Scan for the cell matching the given text and deliver its [x, y] coordinate at center. 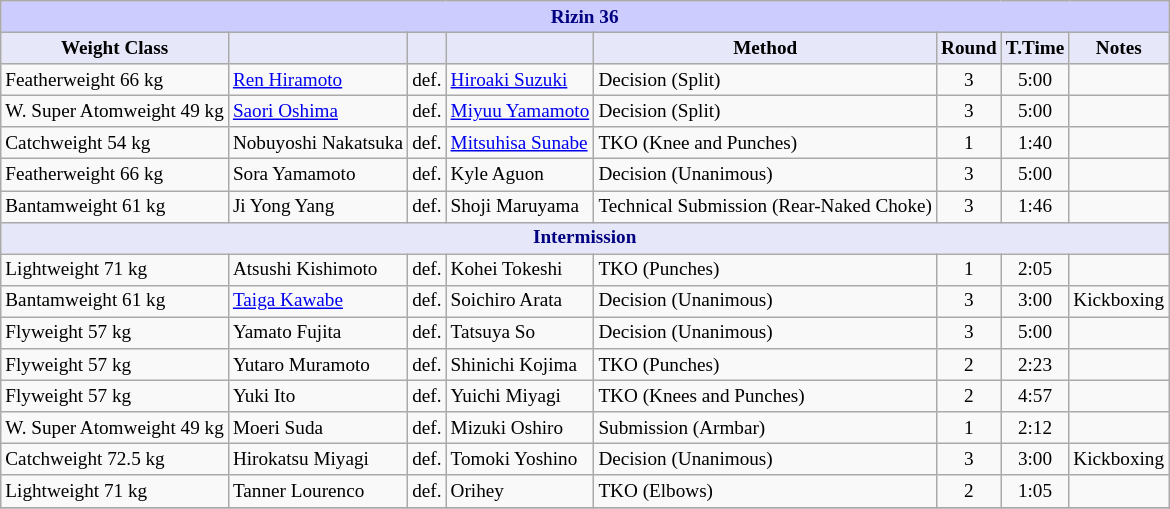
Yuichi Miyagi [520, 396]
Tanner Lourenco [318, 491]
Rizin 36 [585, 17]
Weight Class [115, 48]
TKO (Elbows) [766, 491]
Miyuu Yamamoto [520, 111]
2:12 [1035, 428]
Kohei Tokeshi [520, 270]
Saori Oshima [318, 111]
Catchweight 54 kg [115, 143]
Mizuki Oshiro [520, 428]
Technical Submission (Rear-Naked Choke) [766, 206]
Soichiro Arata [520, 301]
TKO (Knees and Punches) [766, 396]
1:46 [1035, 206]
Yamato Fujita [318, 333]
4:57 [1035, 396]
Kyle Aguon [520, 175]
Orihey [520, 491]
Moeri Suda [318, 428]
2:05 [1035, 270]
Submission (Armbar) [766, 428]
Tatsuya So [520, 333]
Hirokatsu Miyagi [318, 460]
Nobuyoshi Nakatsuka [318, 143]
Notes [1119, 48]
Sora Yamamoto [318, 175]
1:05 [1035, 491]
Shoji Maruyama [520, 206]
Method [766, 48]
TKO (Knee and Punches) [766, 143]
Atsushi Kishimoto [318, 270]
Shinichi Kojima [520, 365]
Yutaro Muramoto [318, 365]
Hiroaki Suzuki [520, 80]
Taiga Kawabe [318, 301]
Ji Yong Yang [318, 206]
T.Time [1035, 48]
1:40 [1035, 143]
Catchweight 72.5 kg [115, 460]
Yuki Ito [318, 396]
Ren Hiramoto [318, 80]
Mitsuhisa Sunabe [520, 143]
2:23 [1035, 365]
Intermission [585, 238]
Round [970, 48]
Tomoki Yoshino [520, 460]
